Output the (X, Y) coordinate of the center of the cell containing the given text.  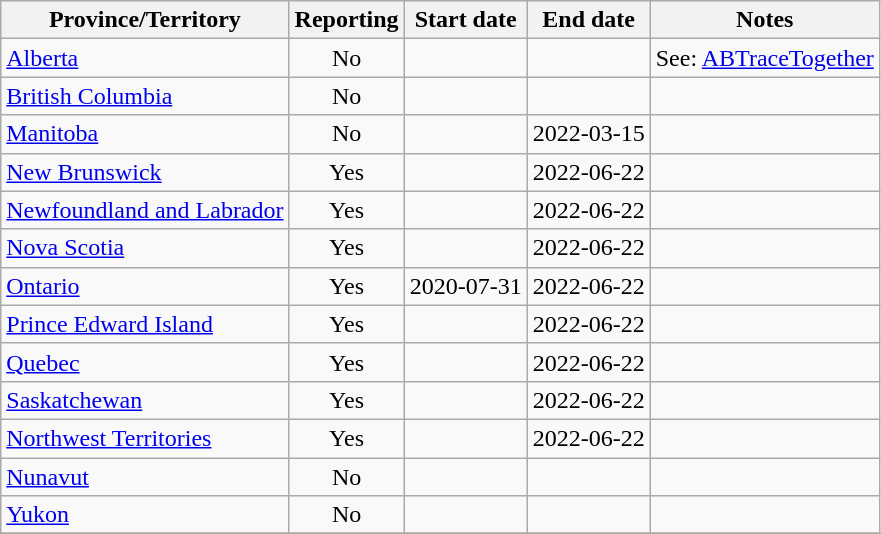
Nova Scotia (145, 248)
Notes (764, 20)
Alberta (145, 58)
Newfoundland and Labrador (145, 210)
Yukon (145, 515)
Start date (466, 20)
See: ABTraceTogether (764, 58)
Province/Territory (145, 20)
Northwest Territories (145, 438)
New Brunswick (145, 172)
British Columbia (145, 96)
Ontario (145, 286)
Nunavut (145, 477)
2020-07-31 (466, 286)
Manitoba (145, 134)
2022-03-15 (588, 134)
Reporting (346, 20)
Prince Edward Island (145, 324)
Saskatchewan (145, 400)
End date (588, 20)
Quebec (145, 362)
